Pinpoint the cell where the given text exists, returning its [X, Y] midpoint coordinate. 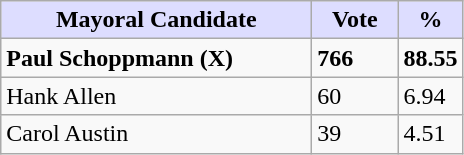
% [430, 20]
39 [355, 134]
60 [355, 96]
Paul Schoppmann (X) [156, 58]
Mayoral Candidate [156, 20]
Hank Allen [156, 96]
6.94 [430, 96]
4.51 [430, 134]
Vote [355, 20]
766 [355, 58]
Carol Austin [156, 134]
88.55 [430, 58]
